Return [x, y] of the center of cell containing provided text 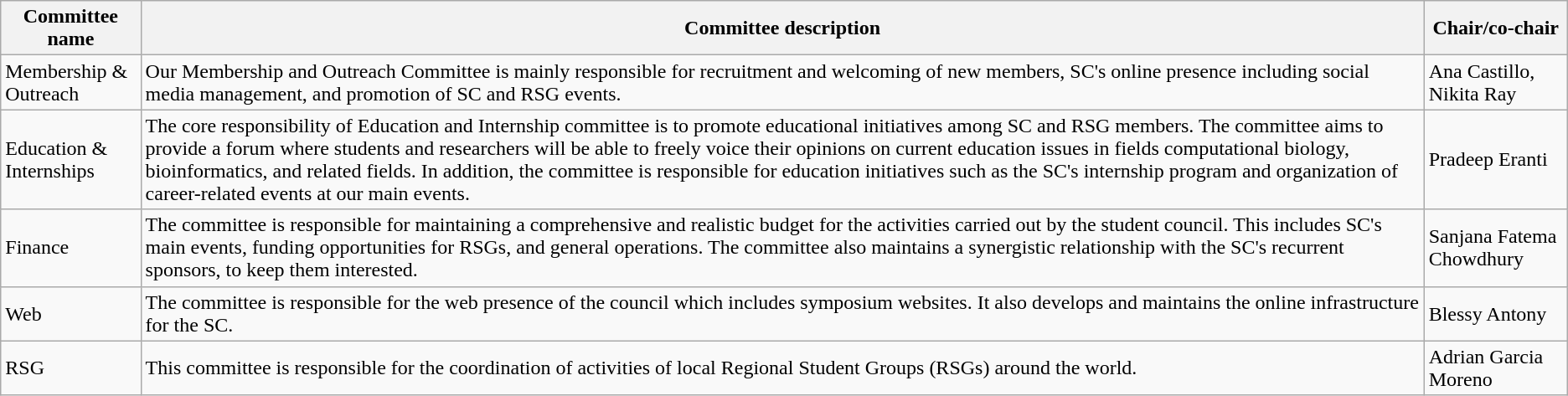
Committee name [70, 28]
Committee description [782, 28]
Web [70, 313]
Membership & Outreach [70, 82]
RSG [70, 368]
Blessy Antony [1496, 313]
Pradeep Eranti [1496, 159]
Finance [70, 248]
Adrian Garcia Moreno [1496, 368]
Chair/co-chair [1496, 28]
Ana Castillo, Nikita Ray [1496, 82]
Sanjana Fatema Chowdhury [1496, 248]
Education & Internships [70, 159]
This committee is responsible for the coordination of activities of local Regional Student Groups (RSGs) around the world. [782, 368]
